Scan for the cell matching the given text and deliver its [x, y] coordinate at center. 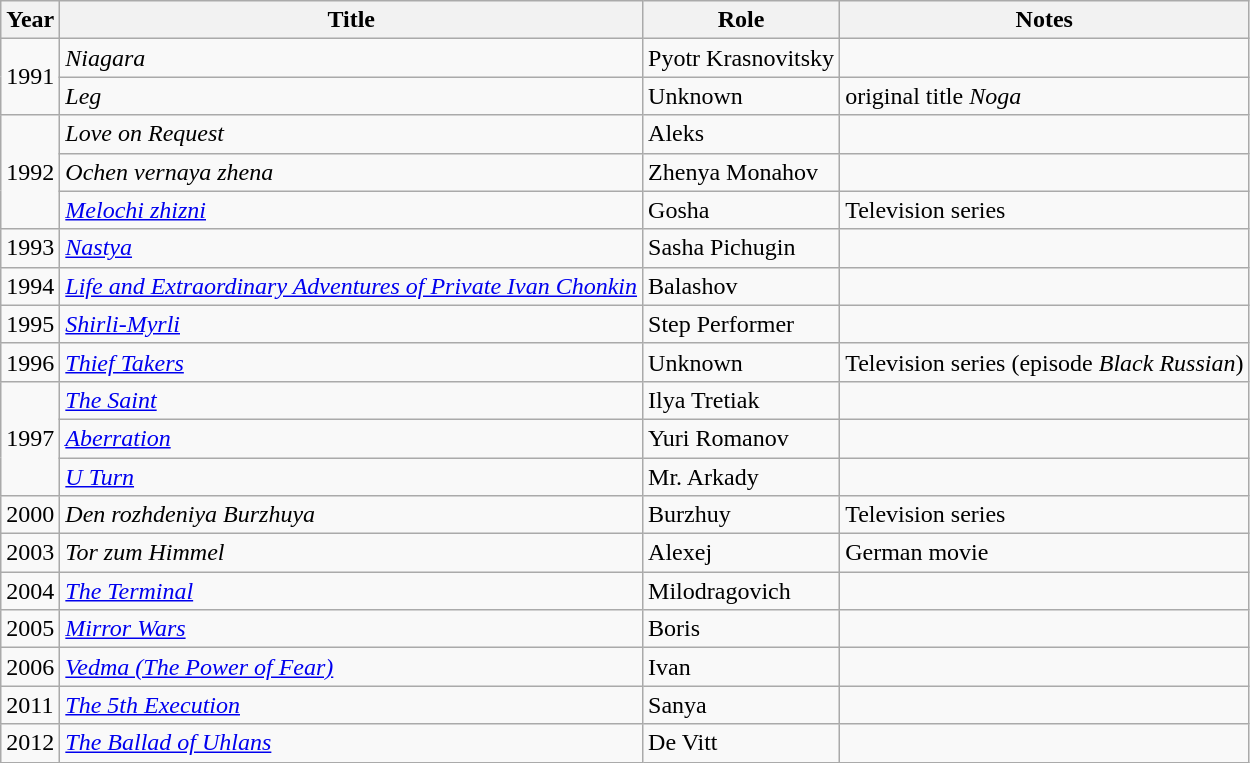
Leg [352, 96]
Title [352, 20]
Life and Extraordinary Adventures of Private Ivan Chonkin [352, 286]
Nastya [352, 248]
2004 [30, 591]
The Saint [352, 400]
Balashov [742, 286]
Burzhuy [742, 515]
Alexej [742, 553]
1993 [30, 248]
2006 [30, 667]
2003 [30, 553]
2012 [30, 743]
The 5th Execution [352, 705]
Ochen vernaya zhena [352, 172]
Step Performer [742, 324]
Den rozhdeniya Burzhuya [352, 515]
Tor zum Himmel [352, 553]
original title Noga [1044, 96]
Ivan [742, 667]
Yuri Romanov [742, 438]
Thief Takers [352, 362]
Ilya Tretiak [742, 400]
Mirror Wars [352, 629]
U Turn [352, 477]
1992 [30, 172]
Boris [742, 629]
2005 [30, 629]
1996 [30, 362]
1994 [30, 286]
Love on Request [352, 134]
Vedma (The Power of Fear) [352, 667]
Role [742, 20]
Melochi zhizni [352, 210]
Gosha [742, 210]
De Vitt [742, 743]
Niagara [352, 58]
The Terminal [352, 591]
Shirli-Myrli [352, 324]
Aleks [742, 134]
German movie [1044, 553]
Zhenya Monahov [742, 172]
Mr. Arkady [742, 477]
Aberration [352, 438]
Television series (episode Black Russian) [1044, 362]
Milodragovich [742, 591]
2000 [30, 515]
1995 [30, 324]
Notes [1044, 20]
The Ballad of Uhlans [352, 743]
Sanya [742, 705]
1997 [30, 438]
Sasha Pichugin [742, 248]
Year [30, 20]
2011 [30, 705]
Pyotr Krasnovitsky [742, 58]
1991 [30, 77]
